Return the (x, y) coordinate for the center point of the cell that contains the specified text.  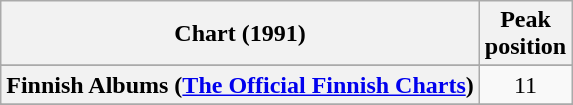
Chart (1991) (240, 34)
11 (525, 85)
Peak position (525, 34)
Finnish Albums (The Official Finnish Charts) (240, 85)
